Identify which cell holds the provided text, then report its (X, Y) central coordinate. 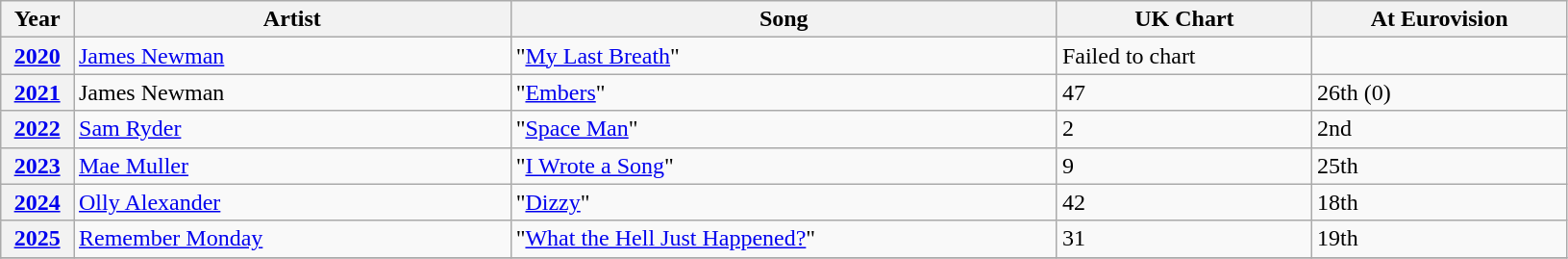
2021 (37, 92)
2nd (1440, 129)
2024 (37, 202)
UK Chart (1184, 19)
42 (1184, 202)
Artist (292, 19)
2022 (37, 129)
Sam Ryder (292, 129)
2023 (37, 166)
"My Last Breath" (784, 56)
25th (1440, 166)
Song (784, 19)
2 (1184, 129)
"Space Man" (784, 129)
47 (1184, 92)
Olly Alexander (292, 202)
At Eurovision (1440, 19)
Failed to chart (1184, 56)
2025 (37, 239)
Year (37, 19)
26th (0) (1440, 92)
31 (1184, 239)
"I Wrote a Song" (784, 166)
19th (1440, 239)
"Embers" (784, 92)
9 (1184, 166)
Remember Monday (292, 239)
Mae Muller (292, 166)
2020 (37, 56)
"What the Hell Just Happened?" (784, 239)
"Dizzy" (784, 202)
18th (1440, 202)
